Scan for the cell matching the given text and deliver its [X, Y] coordinate at center. 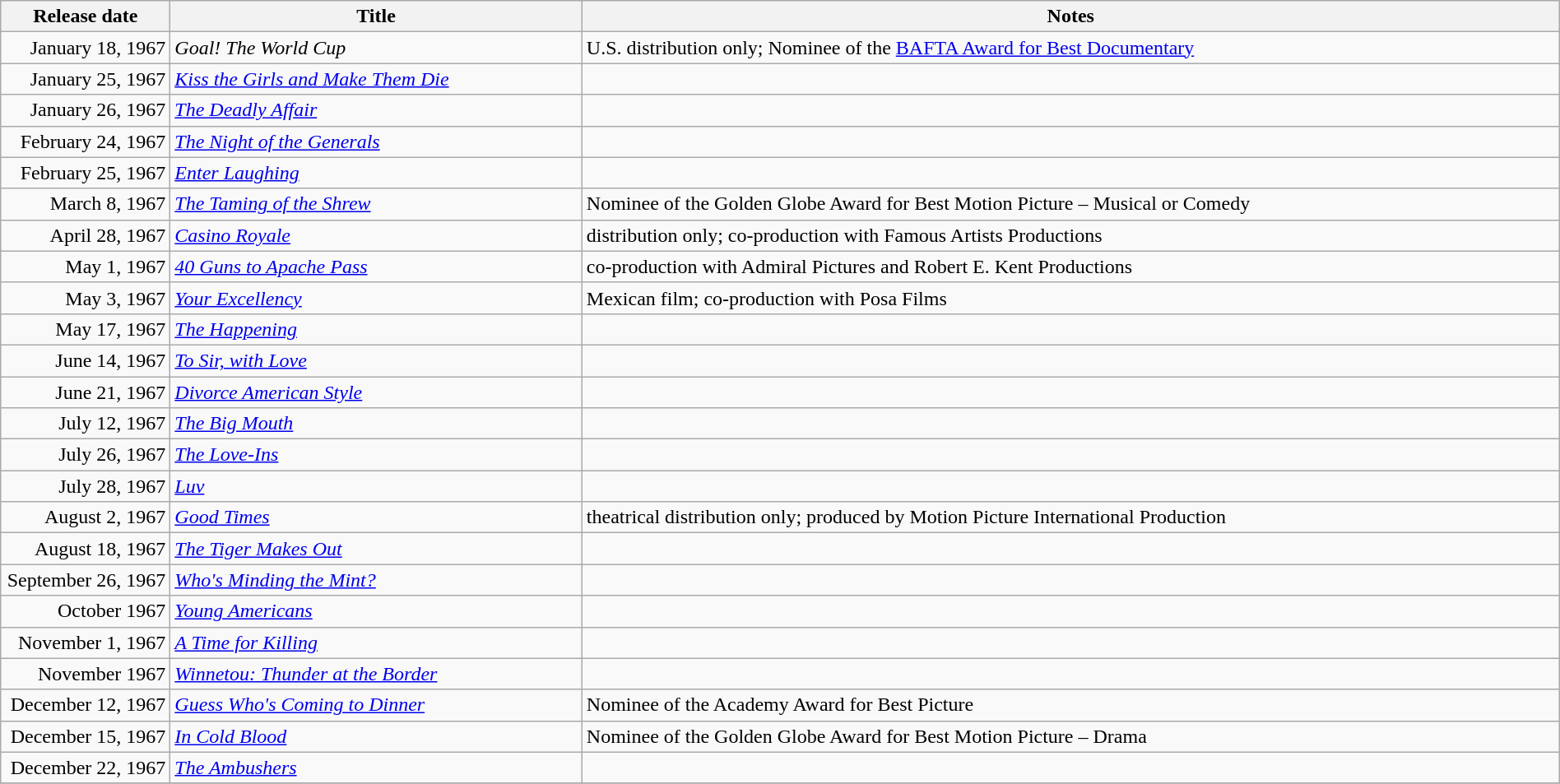
November 1, 1967 [86, 643]
theatrical distribution only; produced by Motion Picture International Production [1070, 517]
November 1967 [86, 674]
July 26, 1967 [86, 455]
December 15, 1967 [86, 736]
Divorce American Style [376, 392]
The Ambushers [376, 768]
The Love-Ins [376, 455]
Nominee of the Golden Globe Award for Best Motion Picture – Drama [1070, 736]
co-production with Admiral Pictures and Robert E. Kent Productions [1070, 267]
Enter Laughing [376, 173]
40 Guns to Apache Pass [376, 267]
The Big Mouth [376, 424]
May 1, 1967 [86, 267]
The Night of the Generals [376, 141]
May 17, 1967 [86, 329]
Nominee of the Academy Award for Best Picture [1070, 705]
Guess Who's Coming to Dinner [376, 705]
Title [376, 16]
Goal! The World Cup [376, 48]
March 8, 1967 [86, 204]
February 25, 1967 [86, 173]
October 1967 [86, 611]
Mexican film; co-production with Posa Films [1070, 298]
To Sir, with Love [376, 360]
January 26, 1967 [86, 110]
Luv [376, 486]
January 18, 1967 [86, 48]
Casino Royale [376, 235]
April 28, 1967 [86, 235]
Release date [86, 16]
December 22, 1967 [86, 768]
Nominee of the Golden Globe Award for Best Motion Picture – Musical or Comedy [1070, 204]
U.S. distribution only; Nominee of the BAFTA Award for Best Documentary [1070, 48]
The Tiger Makes Out [376, 549]
Kiss the Girls and Make Them Die [376, 79]
In Cold Blood [376, 736]
The Happening [376, 329]
September 26, 1967 [86, 580]
August 2, 1967 [86, 517]
June 14, 1967 [86, 360]
Good Times [376, 517]
Notes [1070, 16]
Winnetou: Thunder at the Border [376, 674]
The Deadly Affair [376, 110]
July 12, 1967 [86, 424]
Your Excellency [376, 298]
December 12, 1967 [86, 705]
A Time for Killing [376, 643]
The Taming of the Shrew [376, 204]
distribution only; co-production with Famous Artists Productions [1070, 235]
June 21, 1967 [86, 392]
August 18, 1967 [86, 549]
July 28, 1967 [86, 486]
January 25, 1967 [86, 79]
Who's Minding the Mint? [376, 580]
Young Americans [376, 611]
May 3, 1967 [86, 298]
February 24, 1967 [86, 141]
